Capture the cell that displays the provided text and extract its (x, y) central coordinate. 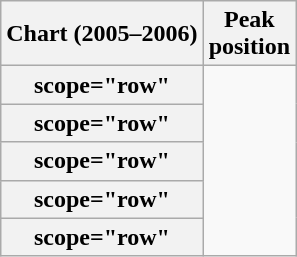
Chart (2005–2006) (102, 34)
Peakposition (249, 34)
